Detect which cell encompasses the target text, then output its [x, y] center coordinate. 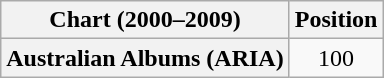
Chart (2000–2009) [145, 20]
Position [336, 20]
Australian Albums (ARIA) [145, 58]
100 [336, 58]
